From the cell containing the given text, extract its center point as [X, Y] coordinate. 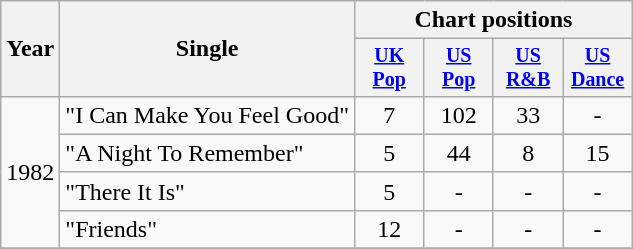
33 [528, 115]
Chart positions [493, 20]
15 [598, 153]
"There It Is" [208, 191]
"A Night To Remember" [208, 153]
UKPop [388, 68]
1982 [30, 172]
44 [458, 153]
7 [388, 115]
USDance [598, 68]
12 [388, 229]
USR&B [528, 68]
Single [208, 49]
Year [30, 49]
"Friends" [208, 229]
"I Can Make You Feel Good" [208, 115]
8 [528, 153]
102 [458, 115]
USPop [458, 68]
